From the cell containing the given text, extract its center point as [x, y] coordinate. 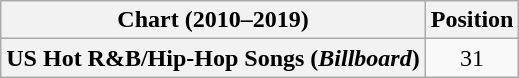
Chart (2010–2019) [213, 20]
US Hot R&B/Hip-Hop Songs (Billboard) [213, 58]
Position [472, 20]
31 [472, 58]
